For the text-containing cell, return its midpoint in [X, Y] coordinate format. 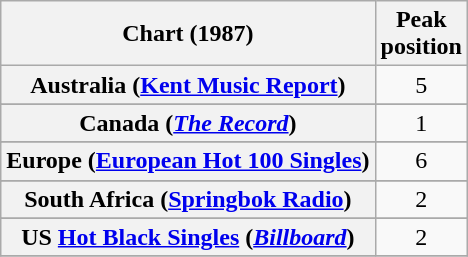
South Africa (Springbok Radio) [188, 199]
Europe (European Hot 100 Singles) [188, 161]
US Hot Black Singles (Billboard) [188, 237]
Chart (1987) [188, 34]
5 [421, 85]
Australia (Kent Music Report) [188, 85]
6 [421, 161]
Canada (The Record) [188, 123]
1 [421, 123]
Peakposition [421, 34]
